Identify which cell holds the provided text, then report its [X, Y] central coordinate. 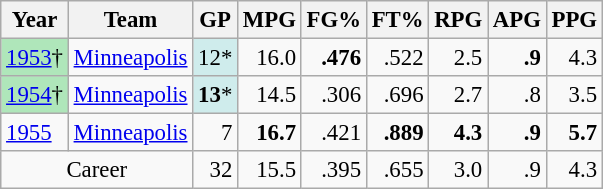
.889 [398, 133]
2.5 [458, 58]
RPG [458, 20]
.655 [398, 170]
1954† [35, 95]
MPG [270, 20]
16.0 [270, 58]
PPG [574, 20]
5.7 [574, 133]
32 [216, 170]
.476 [334, 58]
16.7 [270, 133]
Career [97, 170]
.8 [518, 95]
.522 [398, 58]
12* [216, 58]
1955 [35, 133]
Team [130, 20]
13* [216, 95]
FG% [334, 20]
APG [518, 20]
15.5 [270, 170]
7 [216, 133]
FT% [398, 20]
3.5 [574, 95]
2.7 [458, 95]
.306 [334, 95]
14.5 [270, 95]
1953† [35, 58]
.696 [398, 95]
GP [216, 20]
.421 [334, 133]
3.0 [458, 170]
.395 [334, 170]
Year [35, 20]
